From the cell containing the given text, extract its center point as [x, y] coordinate. 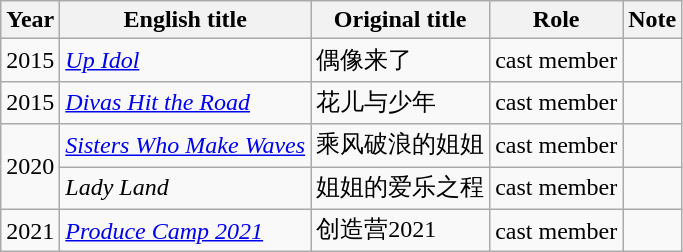
花儿与少年 [400, 102]
Note [652, 20]
乘风破浪的姐姐 [400, 146]
Original title [400, 20]
Up Idol [186, 60]
Role [556, 20]
English title [186, 20]
Produce Camp 2021 [186, 230]
偶像来了 [400, 60]
Divas Hit the Road [186, 102]
Lady Land [186, 188]
姐姐的爱乐之程 [400, 188]
Year [30, 20]
Sisters Who Make Waves [186, 146]
2021 [30, 230]
创造营2021 [400, 230]
2020 [30, 166]
